Return (X, Y) of the center of cell containing provided text 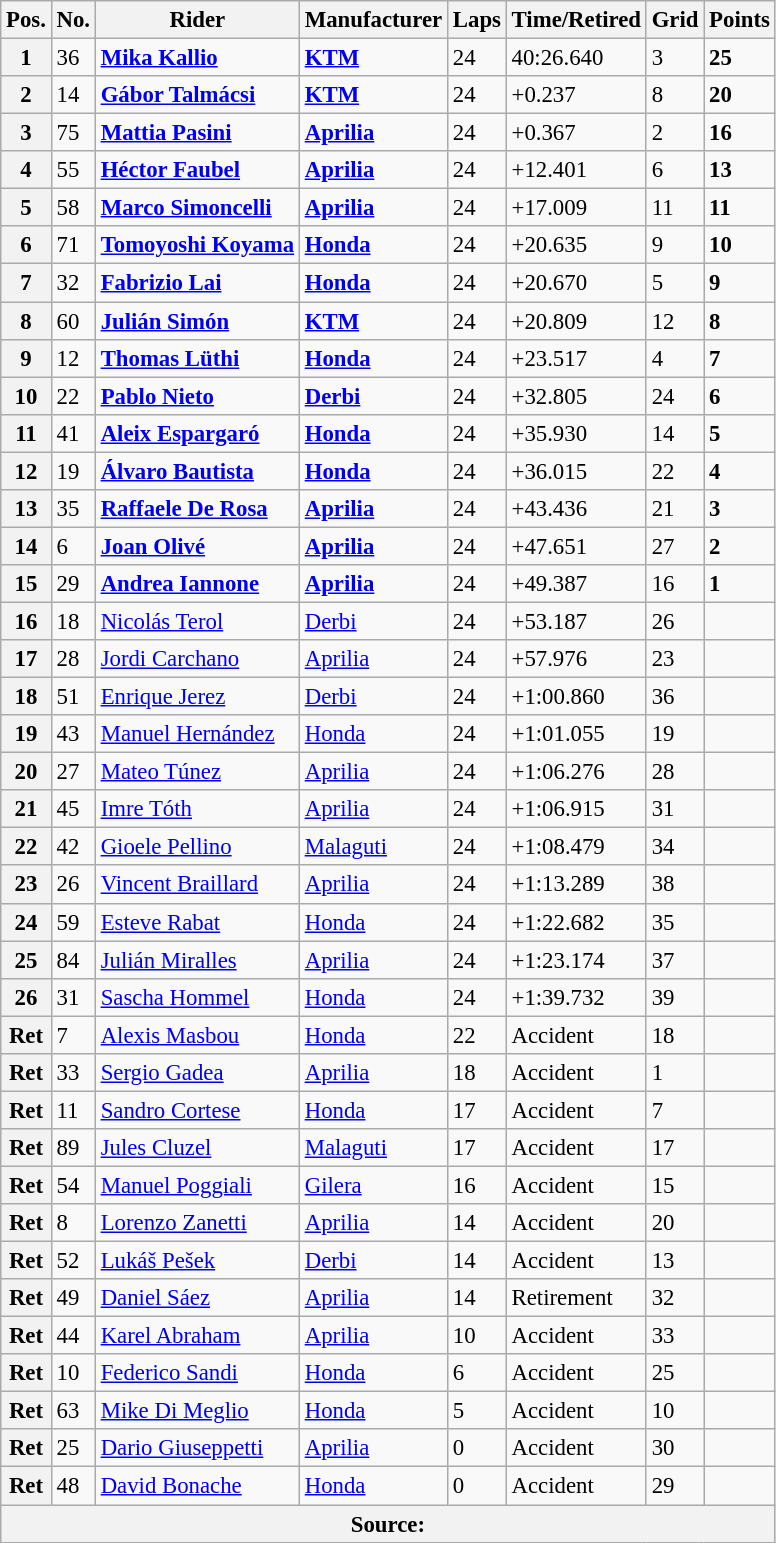
+1:08.479 (576, 847)
34 (674, 847)
Sergio Gadea (197, 1073)
+1:22.682 (576, 922)
Mateo Túnez (197, 772)
Marco Simoncelli (197, 208)
Manufacturer (373, 20)
89 (73, 1148)
39 (674, 997)
+47.651 (576, 546)
Lorenzo Zanetti (197, 1223)
Pablo Nieto (197, 396)
Vincent Braillard (197, 885)
58 (73, 208)
+32.805 (576, 396)
84 (73, 960)
43 (73, 734)
55 (73, 170)
Jordi Carchano (197, 659)
David Bonache (197, 1486)
Sandro Cortese (197, 1110)
Julián Simón (197, 321)
Fabrizio Lai (197, 283)
Time/Retired (576, 20)
30 (674, 1449)
Lukáš Pešek (197, 1261)
Pos. (26, 20)
63 (73, 1411)
51 (73, 697)
+35.930 (576, 433)
41 (73, 433)
Thomas Lüthi (197, 358)
59 (73, 922)
+1:39.732 (576, 997)
Joan Olivé (197, 546)
40:26.640 (576, 58)
71 (73, 245)
42 (73, 847)
+20.635 (576, 245)
Manuel Poggiali (197, 1185)
45 (73, 809)
Dario Giuseppetti (197, 1449)
+1:01.055 (576, 734)
Andrea Iannone (197, 584)
+49.387 (576, 584)
+57.976 (576, 659)
Gioele Pellino (197, 847)
44 (73, 1336)
+53.187 (576, 621)
Álvaro Bautista (197, 471)
Mattia Pasini (197, 133)
+36.015 (576, 471)
+1:23.174 (576, 960)
+20.809 (576, 321)
Manuel Hernández (197, 734)
Héctor Faubel (197, 170)
52 (73, 1261)
Imre Tóth (197, 809)
75 (73, 133)
Gábor Talmácsi (197, 95)
+43.436 (576, 509)
Source: (388, 1524)
Enrique Jerez (197, 697)
+0.367 (576, 133)
Mika Kallio (197, 58)
Rider (197, 20)
Retirement (576, 1298)
60 (73, 321)
Daniel Sáez (197, 1298)
38 (674, 885)
No. (73, 20)
+1:06.915 (576, 809)
Laps (478, 20)
+1:06.276 (576, 772)
+1:00.860 (576, 697)
Julián Miralles (197, 960)
Federico Sandi (197, 1373)
Karel Abraham (197, 1336)
Esteve Rabat (197, 922)
Gilera (373, 1185)
54 (73, 1185)
+17.009 (576, 208)
Alexis Masbou (197, 1035)
+23.517 (576, 358)
+20.670 (576, 283)
Aleix Espargaró (197, 433)
49 (73, 1298)
Tomoyoshi Koyama (197, 245)
Nicolás Terol (197, 621)
Sascha Hommel (197, 997)
Jules Cluzel (197, 1148)
Grid (674, 20)
+1:13.289 (576, 885)
48 (73, 1486)
Raffaele De Rosa (197, 509)
+12.401 (576, 170)
37 (674, 960)
+0.237 (576, 95)
Points (740, 20)
Mike Di Meglio (197, 1411)
